Identify which cell holds the provided text, then report its [x, y] central coordinate. 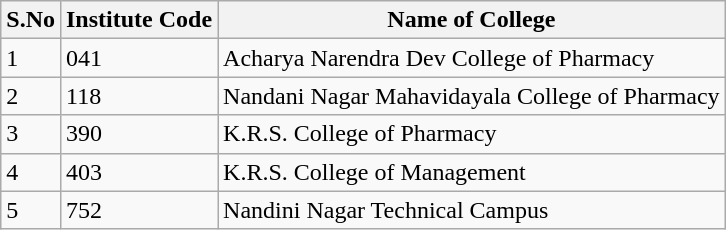
Institute Code [138, 20]
K.R.S. College of Pharmacy [472, 134]
1 [31, 58]
403 [138, 172]
Nandini Nagar Technical Campus [472, 210]
Name of College [472, 20]
Acharya Narendra Dev College of Pharmacy [472, 58]
K.R.S. College of Management [472, 172]
118 [138, 96]
Nandani Nagar Mahavidayala College of Pharmacy [472, 96]
041 [138, 58]
2 [31, 96]
4 [31, 172]
3 [31, 134]
752 [138, 210]
5 [31, 210]
S.No [31, 20]
390 [138, 134]
